Determine the (X, Y) coordinate at the center of the cell enclosing the given text.  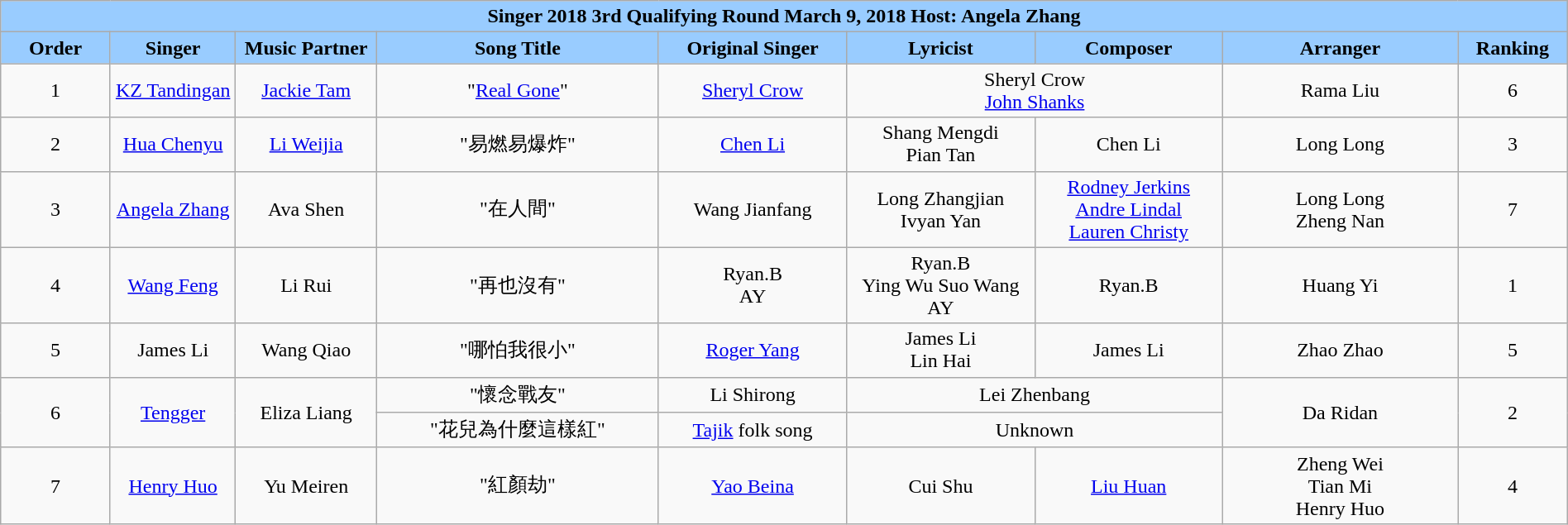
Li Shirong (753, 395)
Zheng WeiTian MiHenry Huo (1340, 485)
Jackie Tam (306, 91)
"花兒為什麼這樣紅" (518, 430)
Li Weijia (306, 144)
Yao Beina (753, 485)
Song Title (518, 48)
Singer (173, 48)
Ryan.B (1128, 285)
Yu Meiren (306, 485)
Long Long (1340, 144)
"再也沒有" (518, 285)
James LiLin Hai (941, 351)
Hua Chenyu (173, 144)
Ryan.BAY (753, 285)
Cui Shu (941, 485)
"在人間" (518, 209)
Rodney JerkinsAndre LindalLauren Christy (1128, 209)
Zhao Zhao (1340, 351)
Sheryl Crow (753, 91)
Unknown (1035, 430)
"紅顏劫" (518, 485)
Long LongZheng Nan (1340, 209)
Arranger (1340, 48)
Li Rui (306, 285)
Eliza Liang (306, 412)
"Real Gone" (518, 91)
Liu Huan (1128, 485)
Angela Zhang (173, 209)
Roger Yang (753, 351)
Composer (1128, 48)
Wang Feng (173, 285)
Da Ridan (1340, 412)
Ranking (1513, 48)
Huang Yi (1340, 285)
Tengger (173, 412)
"懷念戰友" (518, 395)
"易燃易爆炸" (518, 144)
Ryan.BYing Wu Suo WangAY (941, 285)
Lei Zhenbang (1035, 395)
Shang MengdiPian Tan (941, 144)
Ava Shen (306, 209)
Wang Qiao (306, 351)
Order (56, 48)
Rama Liu (1340, 91)
Long ZhangjianIvyan Yan (941, 209)
Sheryl CrowJohn Shanks (1035, 91)
Singer 2018 3rd Qualifying Round March 9, 2018 Host: Angela Zhang (784, 17)
Henry Huo (173, 485)
KZ Tandingan (173, 91)
Original Singer (753, 48)
Tajik folk song (753, 430)
Lyricist (941, 48)
Music Partner (306, 48)
"哪怕我很小" (518, 351)
Wang Jianfang (753, 209)
